From the cell containing the given text, extract its center point as [x, y] coordinate. 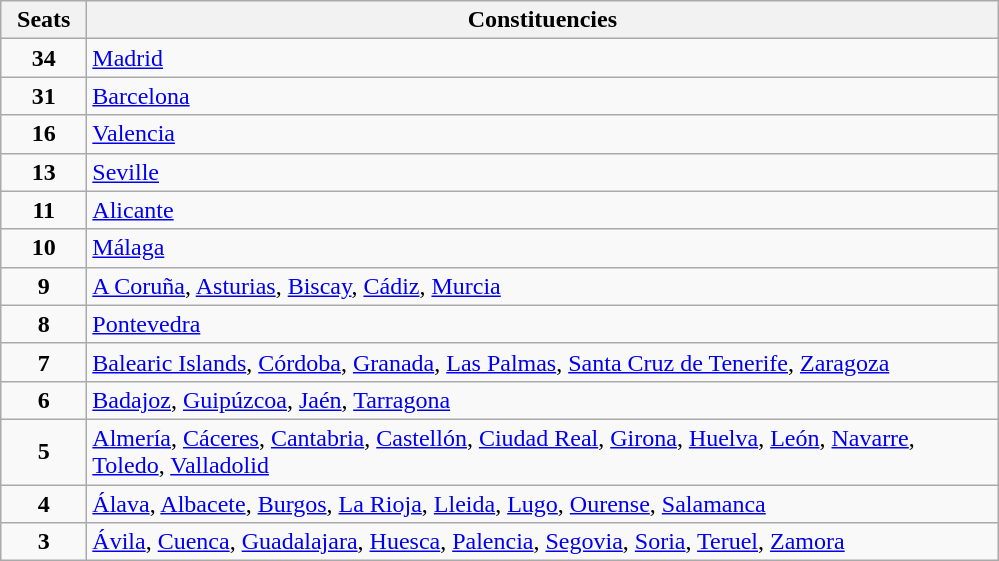
5 [44, 452]
Barcelona [542, 96]
Constituencies [542, 20]
Álava, Albacete, Burgos, La Rioja, Lleida, Lugo, Ourense, Salamanca [542, 503]
Seats [44, 20]
4 [44, 503]
Valencia [542, 134]
8 [44, 324]
34 [44, 58]
10 [44, 248]
31 [44, 96]
3 [44, 542]
Ávila, Cuenca, Guadalajara, Huesca, Palencia, Segovia, Soria, Teruel, Zamora [542, 542]
Badajoz, Guipúzcoa, Jaén, Tarragona [542, 400]
9 [44, 286]
Alicante [542, 210]
16 [44, 134]
Balearic Islands, Córdoba, Granada, Las Palmas, Santa Cruz de Tenerife, Zaragoza [542, 362]
Málaga [542, 248]
13 [44, 172]
Almería, Cáceres, Cantabria, Castellón, Ciudad Real, Girona, Huelva, León, Navarre, Toledo, Valladolid [542, 452]
11 [44, 210]
A Coruña, Asturias, Biscay, Cádiz, Murcia [542, 286]
Seville [542, 172]
6 [44, 400]
7 [44, 362]
Pontevedra [542, 324]
Madrid [542, 58]
